From the cell containing the given text, extract its center point as [X, Y] coordinate. 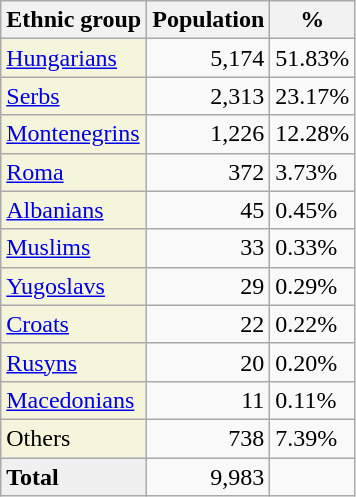
22 [208, 324]
33 [208, 248]
Roma [74, 172]
1,226 [208, 134]
Rusyns [74, 362]
51.83% [312, 58]
2,313 [208, 96]
11 [208, 400]
Ethnic group [74, 20]
5,174 [208, 58]
Hungarians [74, 58]
738 [208, 438]
12.28% [312, 134]
45 [208, 210]
% [312, 20]
Others [74, 438]
0.45% [312, 210]
Muslims [74, 248]
0.33% [312, 248]
Yugoslavs [74, 286]
Croats [74, 324]
0.11% [312, 400]
0.29% [312, 286]
20 [208, 362]
9,983 [208, 477]
7.39% [312, 438]
23.17% [312, 96]
Albanians [74, 210]
Macedonians [74, 400]
Total [74, 477]
29 [208, 286]
Serbs [74, 96]
3.73% [312, 172]
0.20% [312, 362]
Montenegrins [74, 134]
0.22% [312, 324]
Population [208, 20]
372 [208, 172]
